Scan for the cell matching the given text and deliver its (X, Y) coordinate at center. 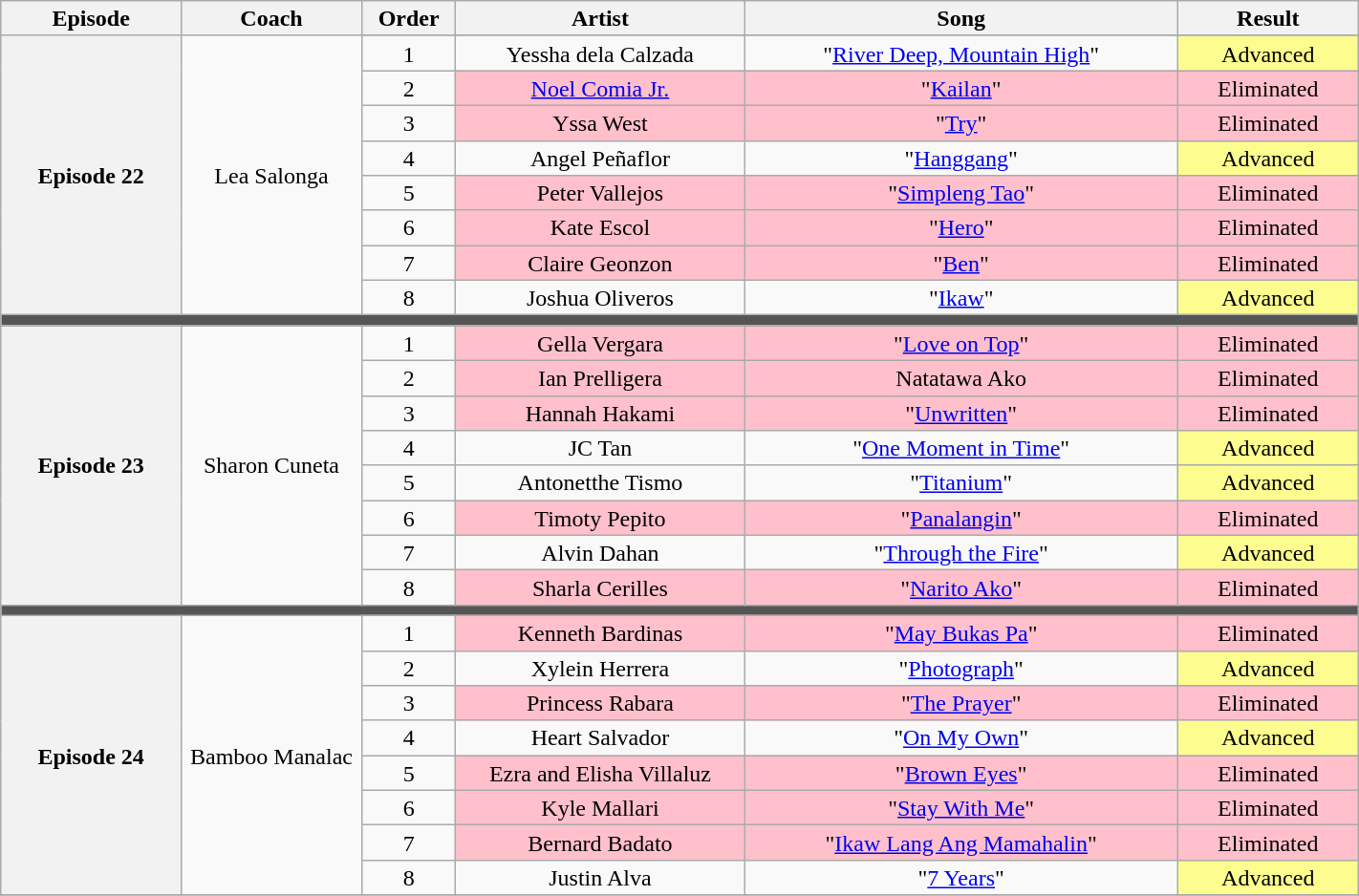
"One Moment in Time" (961, 449)
"Unwritten" (961, 413)
Sharla Cerilles (600, 588)
"Narito Ako" (961, 588)
Episode (92, 19)
Bamboo Manalac (271, 755)
"Stay With Me" (961, 808)
Antonetthe Tismo (600, 483)
"May Bukas Pa" (961, 632)
Hannah Hakami (600, 413)
"Simpleng Tao" (961, 193)
"Panalangin" (961, 518)
Gella Vergara (600, 344)
"Kailan" (961, 88)
Angel Peñaflor (600, 159)
"Through the Fire" (961, 552)
Episode 23 (92, 465)
"7 Years" (961, 877)
"Hero" (961, 227)
Kate Escol (600, 227)
"Ikaw Lang Ang Mamahalin" (961, 843)
"Titanium" (961, 483)
Kyle Mallari (600, 808)
Joshua Oliveros (600, 298)
Kenneth Bardinas (600, 632)
Claire Geonzon (600, 264)
Coach (271, 19)
"Photograph" (961, 669)
Sharon Cuneta (271, 465)
Lea Salonga (271, 175)
Ezra and Elisha Villaluz (600, 774)
"Love on Top" (961, 344)
"River Deep, Mountain High" (961, 53)
"Try" (961, 122)
"The Prayer" (961, 703)
"Brown Eyes" (961, 774)
Noel Comia Jr. (600, 88)
Xylein Herrera (600, 669)
Episode 22 (92, 175)
Peter Vallejos (600, 193)
Result (1267, 19)
Alvin Dahan (600, 552)
Bernard Badato (600, 843)
"On My Own" (961, 737)
Episode 24 (92, 755)
Artist (600, 19)
Song (961, 19)
Yssa West (600, 122)
Justin Alva (600, 877)
Heart Salvador (600, 737)
JC Tan (600, 449)
Yessha dela Calzada (600, 53)
Princess Rabara (600, 703)
Ian Prelligera (600, 378)
Timoty Pepito (600, 518)
Natatawa Ako (961, 378)
"Ben" (961, 264)
Order (408, 19)
"Hanggang" (961, 159)
"Ikaw" (961, 298)
